Extract the (X, Y) coordinate from the center of the cell holding the provided text.  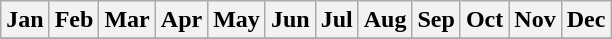
Apr (181, 20)
May (237, 20)
Aug (385, 20)
Jun (290, 20)
Jul (336, 20)
Mar (127, 20)
Dec (586, 20)
Feb (74, 20)
Oct (484, 20)
Sep (436, 20)
Nov (535, 20)
Jan (25, 20)
